Determine the (x, y) coordinate at the center of the cell enclosing the given text.  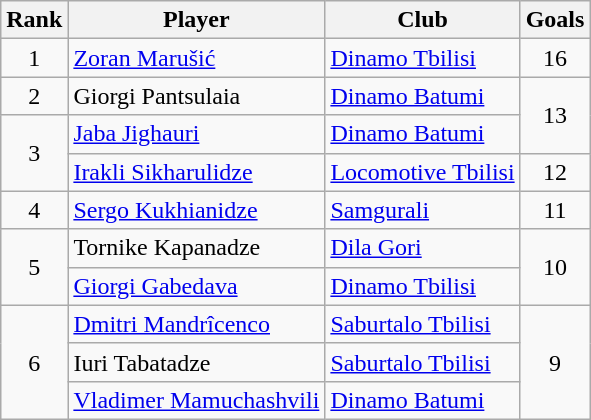
16 (555, 58)
12 (555, 172)
Tornike Kapanadze (196, 248)
Vladimer Mamuchashvili (196, 400)
Jaba Jighauri (196, 134)
4 (34, 210)
2 (34, 96)
Dila Gori (422, 248)
Dmitri Mandrîcenco (196, 324)
3 (34, 153)
Samgurali (422, 210)
Rank (34, 20)
Irakli Sikharulidze (196, 172)
10 (555, 267)
Giorgi Gabedava (196, 286)
Giorgi Pantsulaia (196, 96)
Iuri Tabatadze (196, 362)
Goals (555, 20)
13 (555, 115)
Club (422, 20)
Player (196, 20)
Sergo Kukhianidze (196, 210)
Locomotive Tbilisi (422, 172)
1 (34, 58)
5 (34, 267)
Zoran Marušić (196, 58)
9 (555, 362)
6 (34, 362)
11 (555, 210)
